Identify which cell holds the provided text, then report its [X, Y] central coordinate. 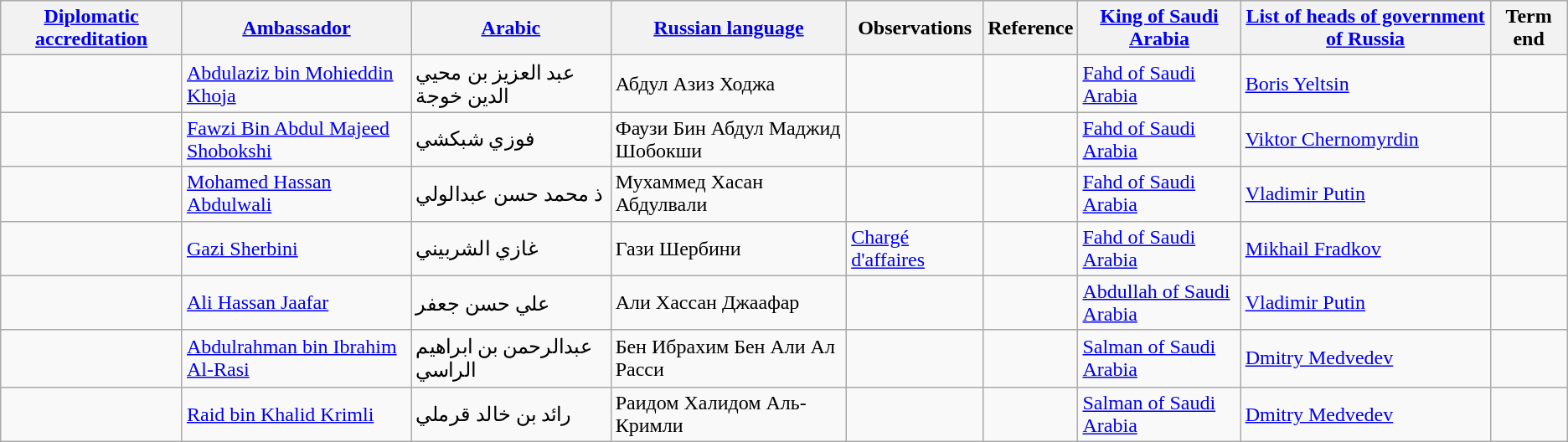
علي حسن جعفر [511, 303]
Mikhail Fradkov [1365, 248]
Reference [1030, 28]
Viktor Chernomyrdin [1365, 139]
عبد العزيز بن محيي الدين خوجة [511, 84]
Abdulaziz bin Mohieddin Khoja [297, 84]
Chargé d'affaires [915, 248]
Observations [915, 28]
Diplomatic accreditation [92, 28]
Russian language [729, 28]
Бен Ибрахим Бен Али Ал Расси [729, 358]
Мухаммед Хасан Абдулвали [729, 194]
Abdullah of Saudi Arabia [1159, 303]
King of Saudi Arabia [1159, 28]
List of heads of government of Russia [1365, 28]
Boris Yeltsin [1365, 84]
Abdulrahman bin Ibrahim Al-Rasi [297, 358]
Raid bin Khalid Krimli [297, 414]
Arabic [511, 28]
فوزي شبكشي [511, 139]
Абдул Азиз Ходжа [729, 84]
Mohamed Hassan Abdulwali [297, 194]
Гази Шербини [729, 248]
Фаузи Бин Абдул Маджид Шобокши [729, 139]
Gazi Sherbini [297, 248]
عبدالرحمن بن ابراهيم الراسي [511, 358]
رائد بن خالد قرملي [511, 414]
ذ محمد حسن عبدالولي [511, 194]
Али Хассан Джаафар [729, 303]
غازي الشربيني [511, 248]
Fawzi Bin Abdul Majeed Shobokshi [297, 139]
Раидом Халидом Аль-Кримли [729, 414]
Ali Hassan Jaafar [297, 303]
Term end [1529, 28]
Ambassador [297, 28]
